Find where the given text appears and provide that cell's center as (X, Y) coordinate. 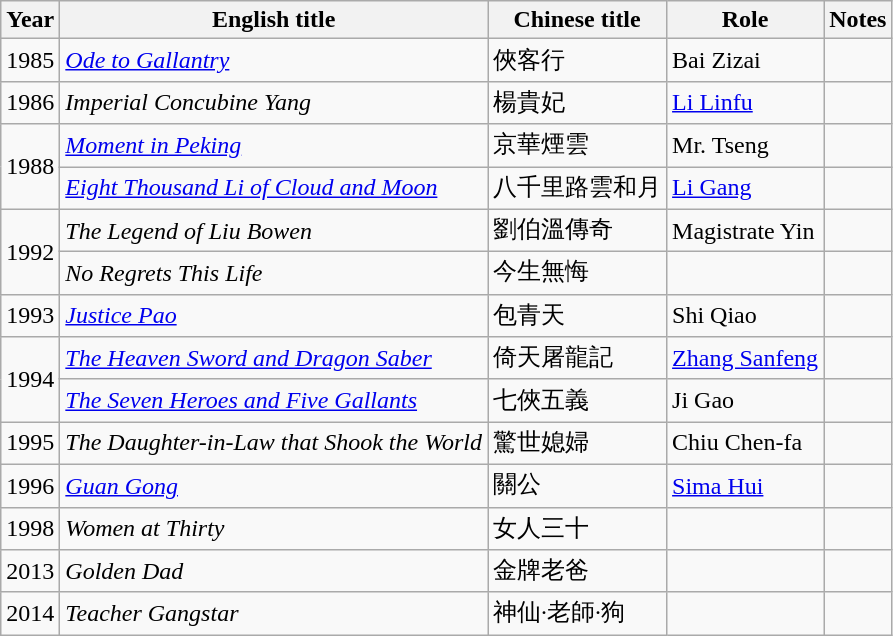
女人三十 (578, 528)
1994 (30, 380)
Bai Zizai (746, 60)
Ode to Gallantry (274, 60)
Year (30, 20)
1986 (30, 102)
劉伯溫傳奇 (578, 230)
Mr. Tseng (746, 146)
Teacher Gangstar (274, 614)
1996 (30, 486)
Ji Gao (746, 400)
Guan Gong (274, 486)
Notes (858, 20)
Golden Dad (274, 572)
俠客行 (578, 60)
Sima Hui (746, 486)
七俠五義 (578, 400)
關公 (578, 486)
Role (746, 20)
1985 (30, 60)
神仙·老師·狗 (578, 614)
Chinese title (578, 20)
Chiu Chen-fa (746, 444)
1993 (30, 316)
今生無悔 (578, 274)
八千里路雲和月 (578, 188)
The Legend of Liu Bowen (274, 230)
Women at Thirty (274, 528)
1998 (30, 528)
Justice Pao (274, 316)
Zhang Sanfeng (746, 358)
1992 (30, 252)
Li Gang (746, 188)
倚天屠龍記 (578, 358)
金牌老爸 (578, 572)
包青天 (578, 316)
楊貴妃 (578, 102)
Imperial Concubine Yang (274, 102)
1988 (30, 166)
Eight Thousand Li of Cloud and Moon (274, 188)
京華煙雲 (578, 146)
2014 (30, 614)
English title (274, 20)
The Daughter-in-Law that Shook the World (274, 444)
Li Linfu (746, 102)
The Heaven Sword and Dragon Saber (274, 358)
Shi Qiao (746, 316)
驚世媳婦 (578, 444)
Magistrate Yin (746, 230)
The Seven Heroes and Five Gallants (274, 400)
Moment in Peking (274, 146)
2013 (30, 572)
1995 (30, 444)
No Regrets This Life (274, 274)
